Detect which cell encompasses the target text, then output its (X, Y) center coordinate. 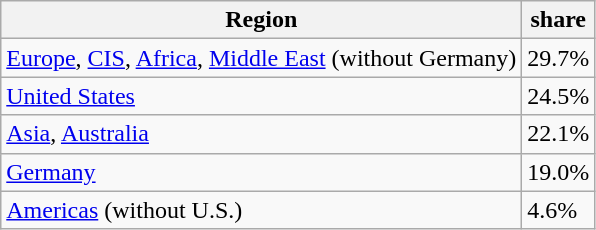
Asia, Australia (262, 134)
22.1% (558, 134)
Region (262, 20)
29.7% (558, 58)
Germany (262, 172)
4.6% (558, 210)
Europe, CIS, Africa, Middle East (without Germany) (262, 58)
19.0% (558, 172)
share (558, 20)
United States (262, 96)
Americas (without U.S.) (262, 210)
24.5% (558, 96)
